Return (X, Y) of the center of cell containing provided text 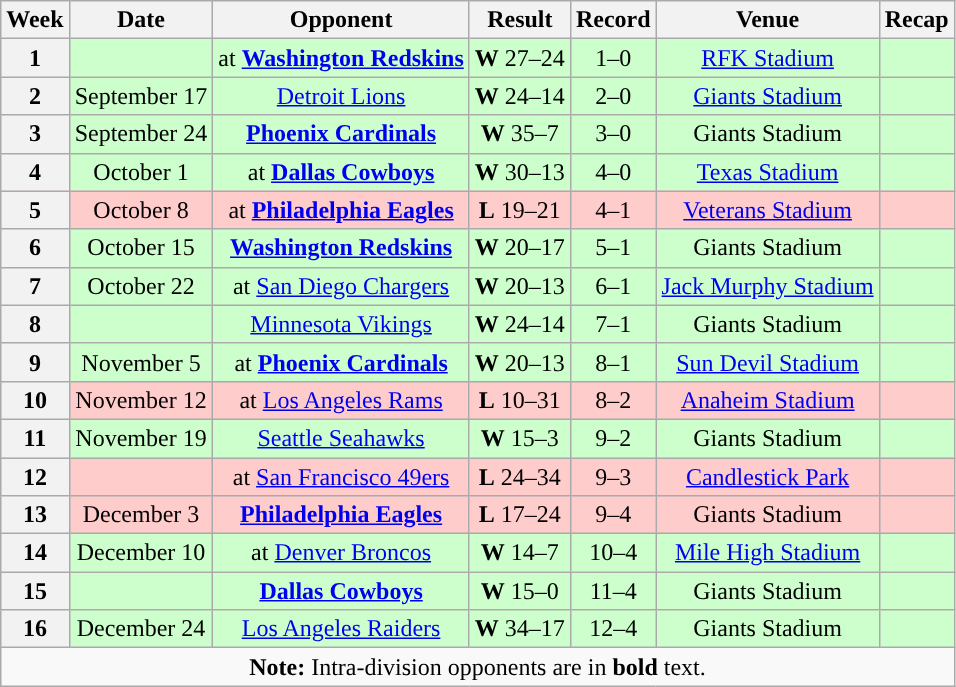
W 35–7 (520, 134)
11 (35, 438)
RFK Stadium (768, 58)
15 (35, 591)
Veterans Stadium (768, 210)
at Washington Redskins (341, 58)
Venue (768, 20)
Mile High Stadium (768, 553)
L 19–21 (520, 210)
Seattle Seahawks (341, 438)
6 (35, 248)
at Philadelphia Eagles (341, 210)
Los Angeles Raiders (341, 629)
W 15–0 (520, 591)
November 19 (141, 438)
Sun Devil Stadium (768, 362)
W 14–7 (520, 553)
9 (35, 362)
4–0 (613, 172)
Minnesota Vikings (341, 324)
Texas Stadium (768, 172)
Jack Murphy Stadium (768, 286)
at Phoenix Cardinals (341, 362)
Recap (916, 20)
3 (35, 134)
1 (35, 58)
16 (35, 629)
at San Francisco 49ers (341, 477)
Philadelphia Eagles (341, 515)
3–0 (613, 134)
Dallas Cowboys (341, 591)
4 (35, 172)
5–1 (613, 248)
L 10–31 (520, 400)
October 22 (141, 286)
W 34–17 (520, 629)
9–2 (613, 438)
9–4 (613, 515)
2 (35, 96)
September 24 (141, 134)
Opponent (341, 20)
November 12 (141, 400)
12–4 (613, 629)
9–3 (613, 477)
8–1 (613, 362)
14 (35, 553)
October 1 (141, 172)
12 (35, 477)
at Los Angeles Rams (341, 400)
October 15 (141, 248)
7–1 (613, 324)
W 27–24 (520, 58)
4–1 (613, 210)
September 17 (141, 96)
December 24 (141, 629)
10 (35, 400)
Phoenix Cardinals (341, 134)
at Denver Broncos (341, 553)
Result (520, 20)
13 (35, 515)
8–2 (613, 400)
at Dallas Cowboys (341, 172)
W 15–3 (520, 438)
W 20–17 (520, 248)
November 5 (141, 362)
L 17–24 (520, 515)
11–4 (613, 591)
December 10 (141, 553)
Date (141, 20)
L 24–34 (520, 477)
Week (35, 20)
Record (613, 20)
Candlestick Park (768, 477)
5 (35, 210)
Anaheim Stadium (768, 400)
October 8 (141, 210)
1–0 (613, 58)
Note: Intra-division opponents are in bold text. (478, 667)
6–1 (613, 286)
W 30–13 (520, 172)
10–4 (613, 553)
December 3 (141, 515)
Washington Redskins (341, 248)
7 (35, 286)
2–0 (613, 96)
Detroit Lions (341, 96)
at San Diego Chargers (341, 286)
8 (35, 324)
